Pinpoint the cell where the given text exists, returning its [X, Y] midpoint coordinate. 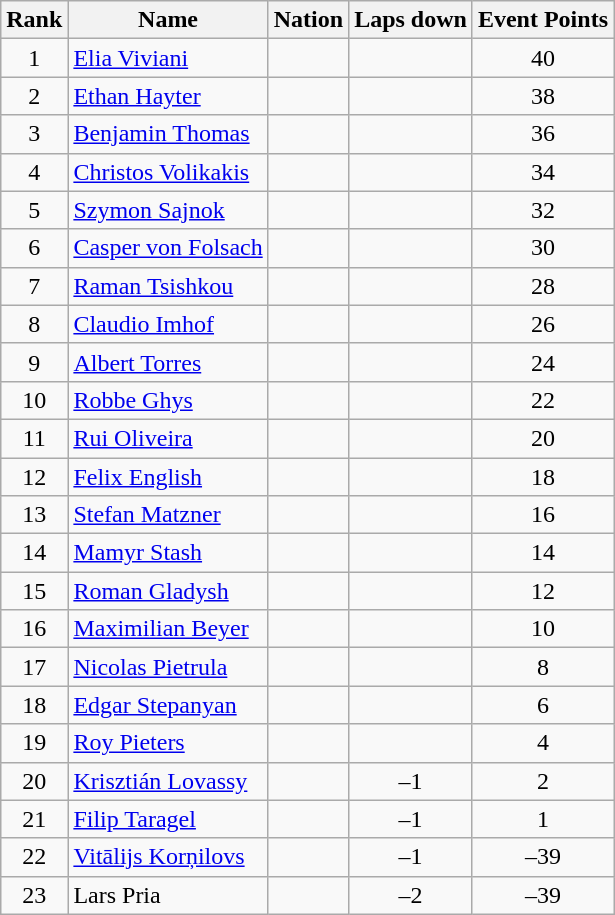
24 [542, 362]
28 [542, 286]
Elia Viviani [168, 58]
36 [542, 134]
Vitālijs Korņilovs [168, 857]
Name [168, 20]
Albert Torres [168, 362]
15 [34, 591]
26 [542, 324]
13 [34, 515]
40 [542, 58]
Event Points [542, 20]
Nicolas Pietrula [168, 667]
Filip Taragel [168, 819]
17 [34, 667]
19 [34, 743]
32 [542, 210]
Raman Tsishkou [168, 286]
Christos Volikakis [168, 172]
38 [542, 96]
Krisztián Lovassy [168, 781]
Nation [308, 20]
Roman Gladysh [168, 591]
Casper von Folsach [168, 248]
34 [542, 172]
11 [34, 438]
–2 [411, 895]
Szymon Sajnok [168, 210]
Rui Oliveira [168, 438]
21 [34, 819]
23 [34, 895]
Edgar Stepanyan [168, 705]
Laps down [411, 20]
7 [34, 286]
Felix English [168, 477]
Claudio Imhof [168, 324]
Ethan Hayter [168, 96]
3 [34, 134]
Robbe Ghys [168, 400]
30 [542, 248]
Lars Pria [168, 895]
Rank [34, 20]
Roy Pieters [168, 743]
Stefan Matzner [168, 515]
Mamyr Stash [168, 553]
9 [34, 362]
5 [34, 210]
Maximilian Beyer [168, 629]
Benjamin Thomas [168, 134]
